Return (X, Y) of the center of cell containing provided text 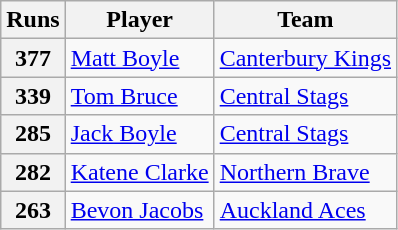
Tom Bruce (140, 96)
263 (33, 210)
Auckland Aces (305, 210)
377 (33, 58)
Team (305, 20)
Canterbury Kings (305, 58)
Jack Boyle (140, 134)
Bevon Jacobs (140, 210)
339 (33, 96)
Matt Boyle (140, 58)
Northern Brave (305, 172)
Player (140, 20)
Runs (33, 20)
Katene Clarke (140, 172)
282 (33, 172)
285 (33, 134)
